Scan for the cell matching the given text and deliver its [X, Y] coordinate at center. 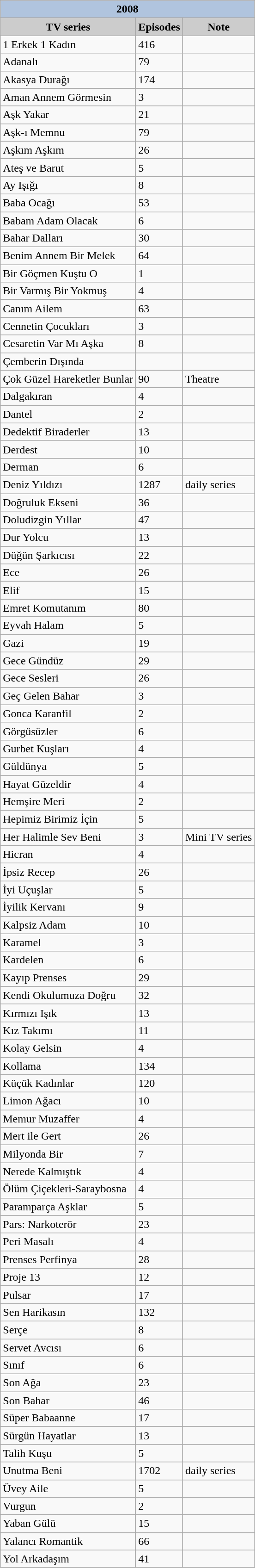
80 [159, 608]
Aşkım Aşkım [68, 150]
Dalgakıran [68, 397]
Derman [68, 467]
Hicran [68, 855]
9 [159, 907]
İyi Uçuşlar [68, 890]
TV series [68, 27]
36 [159, 502]
Görgüsüzler [68, 731]
Milyonda Bir [68, 1154]
Cesaretin Var Mı Aşka [68, 344]
Bir Göçmen Kuştu O [68, 273]
Servet Avcısı [68, 1348]
Kolay Gelsin [68, 1048]
47 [159, 520]
Paramparça Aşklar [68, 1207]
Yaban Gülü [68, 1524]
66 [159, 1541]
Düğün Şarkıcısı [68, 555]
Adanalı [68, 62]
Babam Adam Olacak [68, 221]
Unutma Beni [68, 1471]
174 [159, 80]
30 [159, 238]
Doludizgin Yıllar [68, 520]
Serçe [68, 1330]
Eyvah Halam [68, 626]
132 [159, 1312]
Memur Muzaffer [68, 1119]
120 [159, 1084]
Kendi Okulumuza Doğru [68, 995]
Yol Arkadaşım [68, 1559]
90 [159, 379]
Aşk-ı Memnu [68, 132]
11 [159, 1030]
Episodes [159, 27]
1 Erkek 1 Kadın [68, 44]
7 [159, 1154]
Gazi [68, 643]
Dedektif Biraderler [68, 432]
Akasya Durağı [68, 80]
2008 [127, 9]
Nerede Kalmıştık [68, 1171]
Emret Komutanım [68, 608]
Karamel [68, 942]
Kız Takımı [68, 1030]
32 [159, 995]
Kayıp Prenses [68, 978]
Hemşire Meri [68, 802]
Üvey Aile [68, 1488]
Dantel [68, 414]
41 [159, 1559]
Talih Kuşu [68, 1453]
64 [159, 256]
Süper Babaanne [68, 1418]
Baba Ocağı [68, 203]
Son Ağa [68, 1383]
Geç Gelen Bahar [68, 696]
63 [159, 309]
416 [159, 44]
Gurbet Kuşları [68, 749]
Kırmızı Işık [68, 1013]
Her Halimle Sev Beni [68, 837]
Vurgun [68, 1506]
Son Bahar [68, 1401]
Gonca Karanfil [68, 713]
19 [159, 643]
Bahar Dalları [68, 238]
Kalpsiz Adam [68, 925]
12 [159, 1277]
Cennetin Çocukları [68, 326]
Hepimiz Birimiz İçin [68, 819]
Küçük Kadınlar [68, 1084]
Çemberin Dışında [68, 361]
Kollama [68, 1066]
1702 [159, 1471]
Theatre [219, 379]
Yalancı Romantik [68, 1541]
Sen Harikasın [68, 1312]
Mert ile Gert [68, 1136]
Mini TV series [219, 837]
Sınıf [68, 1365]
53 [159, 203]
Note [219, 27]
Limon Ağacı [68, 1101]
Bir Varmış Bir Yokmuş [68, 291]
Aşk Yakar [68, 115]
Güldünya [68, 766]
Çok Güzel Hareketler Bunlar [68, 379]
İpsiz Recep [68, 872]
Derdest [68, 449]
Benim Annem Bir Melek [68, 256]
Aman Annem Görmesin [68, 97]
Elif [68, 590]
İyilik Kervanı [68, 907]
Kardelen [68, 960]
1287 [159, 484]
Hayat Güzeldir [68, 784]
Ece [68, 573]
Sürgün Hayatlar [68, 1436]
Ölüm Çiçekleri-Saraybosna [68, 1189]
134 [159, 1066]
Pars: Narkoterör [68, 1224]
Ateş ve Barut [68, 167]
Peri Masalı [68, 1242]
1 [159, 273]
Deniz Yıldızı [68, 484]
22 [159, 555]
Canım Ailem [68, 309]
Proje 13 [68, 1277]
Ay Işığı [68, 185]
Pulsar [68, 1295]
Prenses Perfinya [68, 1259]
Gece Sesleri [68, 678]
21 [159, 115]
46 [159, 1401]
Doğruluk Ekseni [68, 502]
Dur Yolcu [68, 538]
Gece Gündüz [68, 661]
28 [159, 1259]
